For the text-containing cell, return its midpoint in (X, Y) coordinate format. 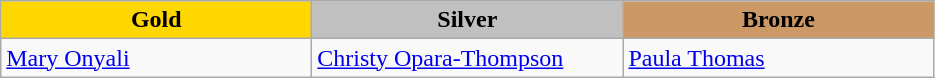
Gold (156, 20)
Paula Thomas (778, 58)
Silver (468, 20)
Bronze (778, 20)
Christy Opara-Thompson (468, 58)
Mary Onyali (156, 58)
